Return [x, y] of the center of cell containing provided text 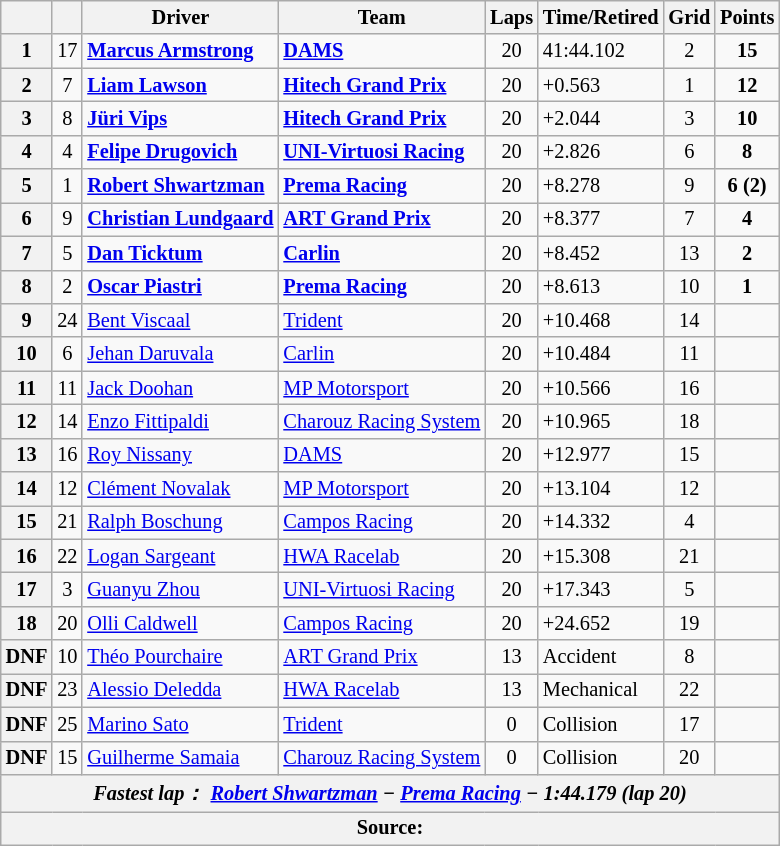
Alessio Deledda [180, 690]
+10.566 [601, 388]
Team [382, 17]
Logan Sargeant [180, 556]
25 [67, 724]
Roy Nissany [180, 455]
+8.377 [601, 219]
Marino Sato [180, 724]
+10.484 [601, 354]
Dan Ticktum [180, 253]
+8.613 [601, 287]
+13.104 [601, 489]
Felipe Drugovich [180, 152]
Jack Doohan [180, 388]
+12.977 [601, 455]
+14.332 [601, 522]
Guilherme Samaia [180, 758]
Accident [601, 657]
+0.563 [601, 85]
24 [67, 320]
+2.044 [601, 118]
Jehan Daruvala [180, 354]
Points [747, 17]
6 (2) [747, 186]
Bent Viscaal [180, 320]
Jüri Vips [180, 118]
Mechanical [601, 690]
+8.278 [601, 186]
+10.468 [601, 320]
Olli Caldwell [180, 623]
Time/Retired [601, 17]
+8.452 [601, 253]
+17.343 [601, 589]
Clément Novalak [180, 489]
Christian Lundgaard [180, 219]
+24.652 [601, 623]
19 [690, 623]
Théo Pourchaire [180, 657]
Grid [690, 17]
41:44.102 [601, 51]
23 [67, 690]
Oscar Piastri [180, 287]
Marcus Armstrong [180, 51]
Guanyu Zhou [180, 589]
Robert Shwartzman [180, 186]
Laps [512, 17]
Fastest lap： Robert Shwartzman − Prema Racing − 1:44.179 (lap 20) [390, 792]
+2.826 [601, 152]
Enzo Fittipaldi [180, 421]
+15.308 [601, 556]
+10.965 [601, 421]
Source: [390, 828]
Ralph Boschung [180, 522]
Liam Lawson [180, 85]
Driver [180, 17]
